Locate the cell with the specified text and output its (X, Y) center coordinate. 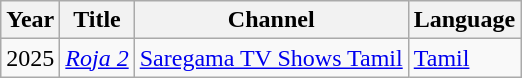
Title (97, 20)
Roja 2 (97, 58)
Saregama TV Shows Tamil (271, 58)
Language (464, 20)
2025 (30, 58)
Tamil (464, 58)
Year (30, 20)
Channel (271, 20)
